Return the (x, y) coordinate for the center point of the cell that contains the specified text.  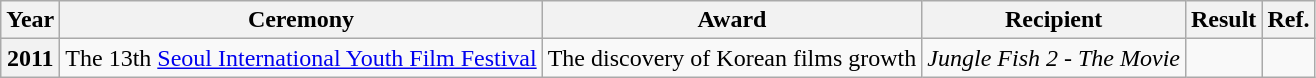
Ref. (1288, 20)
The 13th Seoul International Youth Film Festival (301, 58)
Year (30, 20)
The discovery of Korean films growth (732, 58)
Result (1223, 20)
Award (732, 20)
2011 (30, 58)
Recipient (1054, 20)
Jungle Fish 2 - The Movie (1054, 58)
Ceremony (301, 20)
